Return the (X, Y) coordinate for the center point of the cell that contains the specified text.  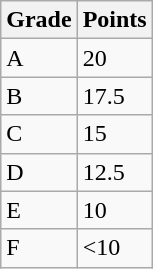
Points (114, 20)
12.5 (114, 172)
Grade (39, 20)
17.5 (114, 96)
<10 (114, 248)
C (39, 134)
B (39, 96)
15 (114, 134)
F (39, 248)
D (39, 172)
10 (114, 210)
A (39, 58)
20 (114, 58)
E (39, 210)
